Locate the cell with the specified text and output its (x, y) center coordinate. 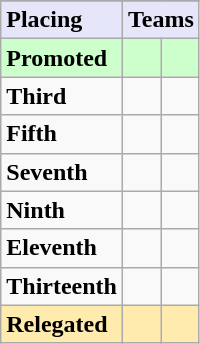
Relegated (62, 324)
Ninth (62, 210)
Fifth (62, 134)
Seventh (62, 172)
Thirteenth (62, 286)
Teams (160, 20)
Third (62, 96)
Eleventh (62, 248)
Promoted (62, 58)
Placing (62, 20)
